Pinpoint the cell where the given text exists, returning its [X, Y] midpoint coordinate. 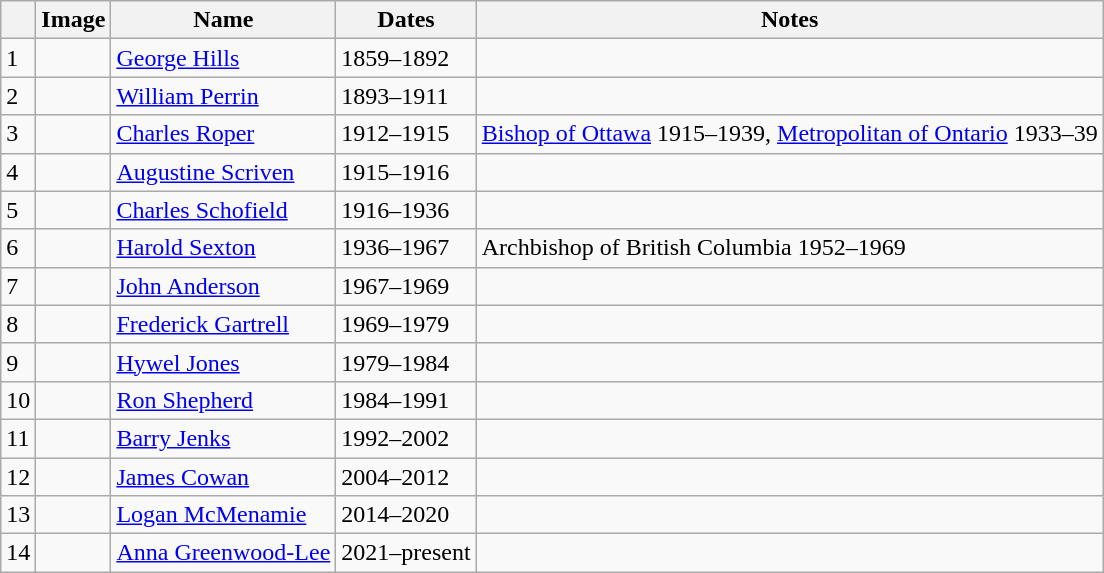
Dates [406, 20]
Barry Jenks [224, 438]
4 [18, 172]
George Hills [224, 58]
Charles Schofield [224, 210]
1992–2002 [406, 438]
1915–1916 [406, 172]
2021–present [406, 553]
1969–1979 [406, 324]
Image [74, 20]
Name [224, 20]
5 [18, 210]
2014–2020 [406, 515]
1 [18, 58]
1979–1984 [406, 362]
Harold Sexton [224, 248]
7 [18, 286]
Ron Shepherd [224, 400]
Hywel Jones [224, 362]
2 [18, 96]
1967–1969 [406, 286]
10 [18, 400]
John Anderson [224, 286]
James Cowan [224, 477]
1912–1915 [406, 134]
Augustine Scriven [224, 172]
1936–1967 [406, 248]
2004–2012 [406, 477]
14 [18, 553]
13 [18, 515]
Notes [790, 20]
1916–1936 [406, 210]
3 [18, 134]
Charles Roper [224, 134]
9 [18, 362]
William Perrin [224, 96]
8 [18, 324]
Frederick Gartrell [224, 324]
6 [18, 248]
1859–1892 [406, 58]
12 [18, 477]
1893–1911 [406, 96]
Archbishop of British Columbia 1952–1969 [790, 248]
Bishop of Ottawa 1915–1939, Metropolitan of Ontario 1933–39 [790, 134]
Anna Greenwood-Lee [224, 553]
1984–1991 [406, 400]
11 [18, 438]
Logan McMenamie [224, 515]
